Return [x, y] of the center of cell containing provided text 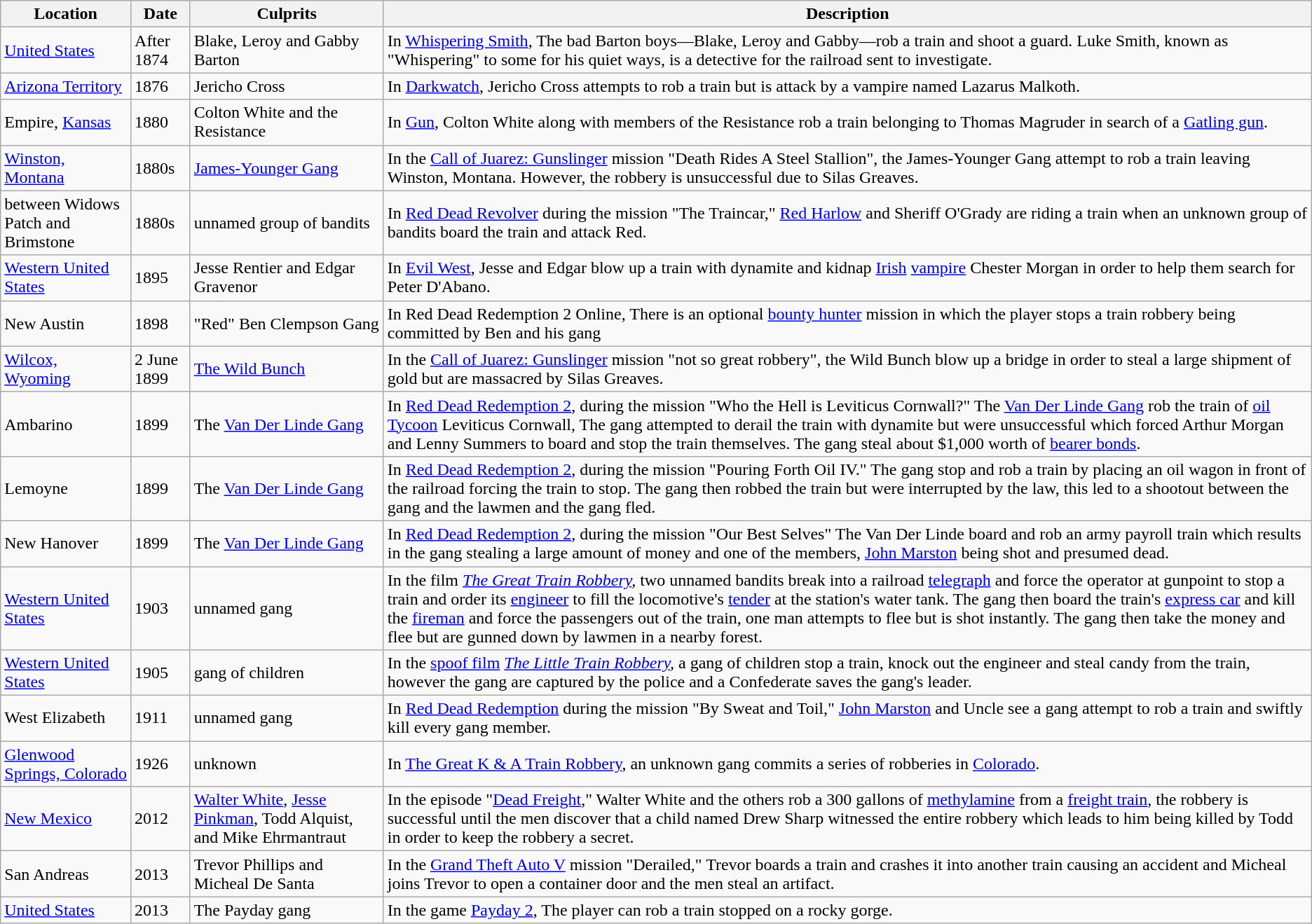
Colton White and the Resistance [287, 122]
San Andreas [66, 874]
Empire, Kansas [66, 122]
Culprits [287, 14]
In Darkwatch, Jericho Cross attempts to rob a train but is attack by a vampire named Lazarus Malkoth. [847, 86]
The Wild Bunch [287, 368]
Jesse Rentier and Edgar Gravenor [287, 277]
Lemoyne [66, 488]
unknown [287, 764]
1903 [161, 608]
between Widows Patch and Brimstone [66, 223]
1895 [161, 277]
In the game Payday 2, The player can rob a train stopped on a rocky gorge. [847, 910]
"Red" Ben Clempson Gang [287, 324]
unnamed group of bandits [287, 223]
1876 [161, 86]
New Mexico [66, 819]
1880 [161, 122]
Glenwood Springs, Colorado [66, 764]
The Payday gang [287, 910]
Description [847, 14]
In The Great K & A Train Robbery, an unknown gang commits a series of robberies in Colorado. [847, 764]
2012 [161, 819]
Arizona Territory [66, 86]
Date [161, 14]
1911 [161, 719]
Walter White, Jesse Pinkman, Todd Alquist, and Mike Ehrmantraut [287, 819]
gang of children [287, 673]
1905 [161, 673]
Winston, Montana [66, 168]
New Hanover [66, 544]
In Gun, Colton White along with members of the Resistance rob a train belonging to Thomas Magruder in search of a Gatling gun. [847, 122]
1926 [161, 764]
Wilcox, Wyoming [66, 368]
James-Younger Gang [287, 168]
Jericho Cross [287, 86]
After 1874 [161, 50]
Ambarino [66, 424]
1898 [161, 324]
New Austin [66, 324]
2 June 1899 [161, 368]
Trevor Phillips and Micheal De Santa [287, 874]
Location [66, 14]
Blake, Leroy and Gabby Barton [287, 50]
West Elizabeth [66, 719]
In Evil West, Jesse and Edgar blow up a train with dynamite and kidnap Irish vampire Chester Morgan in order to help them search for Peter D'Abano. [847, 277]
